Output the (X, Y) coordinate of the center of the cell containing the given text.  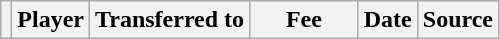
Source (458, 20)
Date (388, 20)
Player (51, 20)
Transferred to (170, 20)
Fee (304, 20)
